Search for the cell housing the specified text and yield its (X, Y) center coordinate. 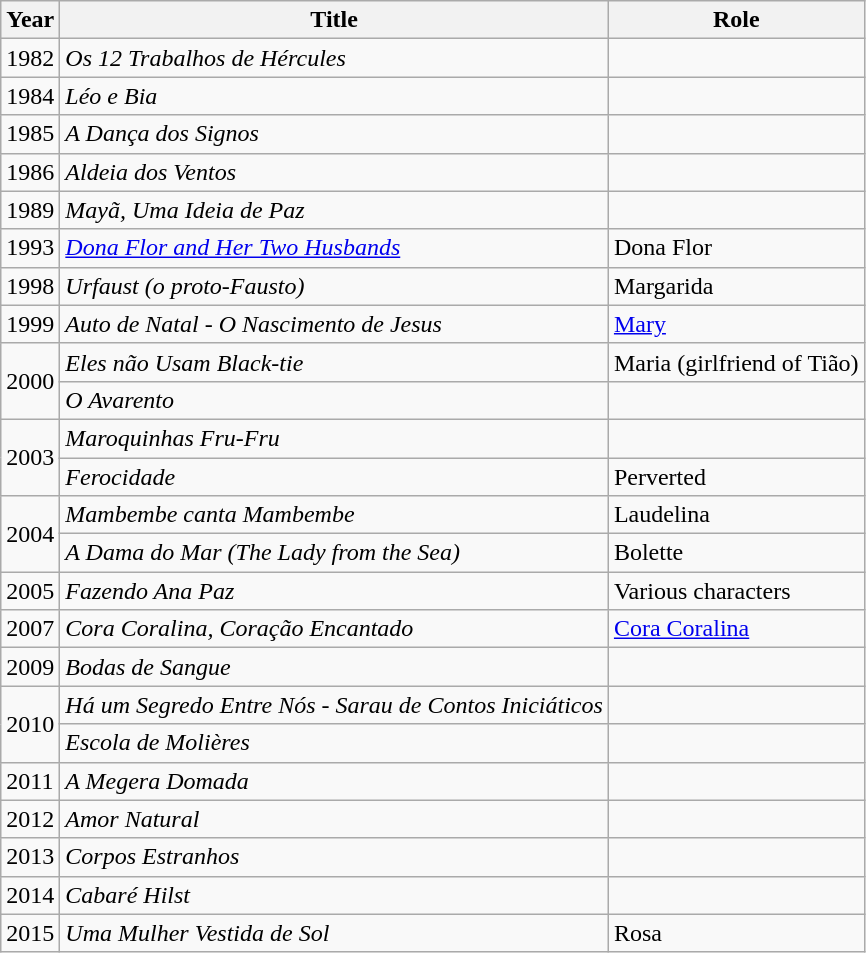
1986 (30, 172)
A Megera Domada (334, 781)
Maroquinhas Fru-Fru (334, 438)
Cora Coralina (736, 629)
Fazendo Ana Paz (334, 591)
2003 (30, 457)
Mayã, Uma Ideia de Paz (334, 210)
Laudelina (736, 515)
Role (736, 20)
Year (30, 20)
1982 (30, 58)
2007 (30, 629)
2004 (30, 534)
Various characters (736, 591)
Corpos Estranhos (334, 857)
Auto de Natal - O Nascimento de Jesus (334, 324)
Eles não Usam Black-tie (334, 362)
2011 (30, 781)
Title (334, 20)
Os 12 Trabalhos de Hércules (334, 58)
1999 (30, 324)
Amor Natural (334, 819)
Dona Flor and Her Two Husbands (334, 248)
1993 (30, 248)
Mary (736, 324)
Margarida (736, 286)
Aldeia dos Ventos (334, 172)
2013 (30, 857)
2010 (30, 724)
2005 (30, 591)
Cora Coralina, Coração Encantado (334, 629)
1984 (30, 96)
Escola de Molières (334, 743)
1998 (30, 286)
Uma Mulher Vestida de Sol (334, 933)
2009 (30, 667)
2014 (30, 895)
2015 (30, 933)
Ferocidade (334, 477)
Bolette (736, 553)
Há um Segredo Entre Nós - Sarau de Contos Iniciáticos (334, 705)
Urfaust (o proto-Fausto) (334, 286)
Dona Flor (736, 248)
O Avarento (334, 400)
Rosa (736, 933)
Mambembe canta Mambembe (334, 515)
A Dama do Mar (The Lady from the Sea) (334, 553)
Maria (girlfriend of Tião) (736, 362)
2012 (30, 819)
Perverted (736, 477)
A Dança dos Signos (334, 134)
1989 (30, 210)
Léo e Bia (334, 96)
1985 (30, 134)
Cabaré Hilst (334, 895)
Bodas de Sangue (334, 667)
2000 (30, 381)
